Locate the cell with the specified text and output its (x, y) center coordinate. 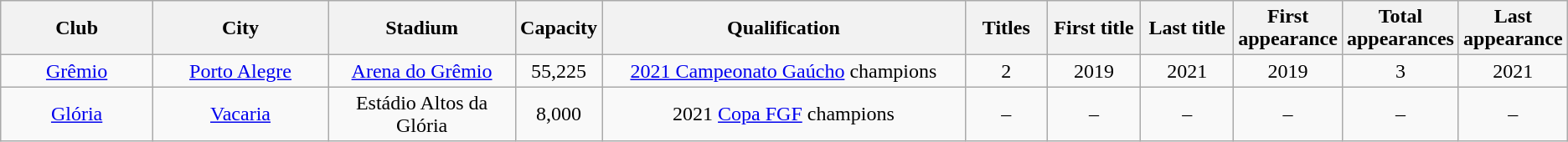
Titles (1006, 28)
Estádio Altos da Glória (422, 114)
First title (1094, 28)
Stadium (422, 28)
3 (1400, 71)
City (241, 28)
2021 Campeonato Gaúcho champions (784, 71)
Club (77, 28)
55,225 (560, 71)
Last title (1188, 28)
Last appearance (1513, 28)
Grêmio (77, 71)
2021 Copa FGF champions (784, 114)
Glória (77, 114)
Vacaria (241, 114)
8,000 (560, 114)
Porto Alegre (241, 71)
Total appearances (1400, 28)
2 (1006, 71)
First appearance (1288, 28)
Arena do Grêmio (422, 71)
Qualification (784, 28)
Capacity (560, 28)
